For the text-containing cell, return its midpoint in [x, y] coordinate format. 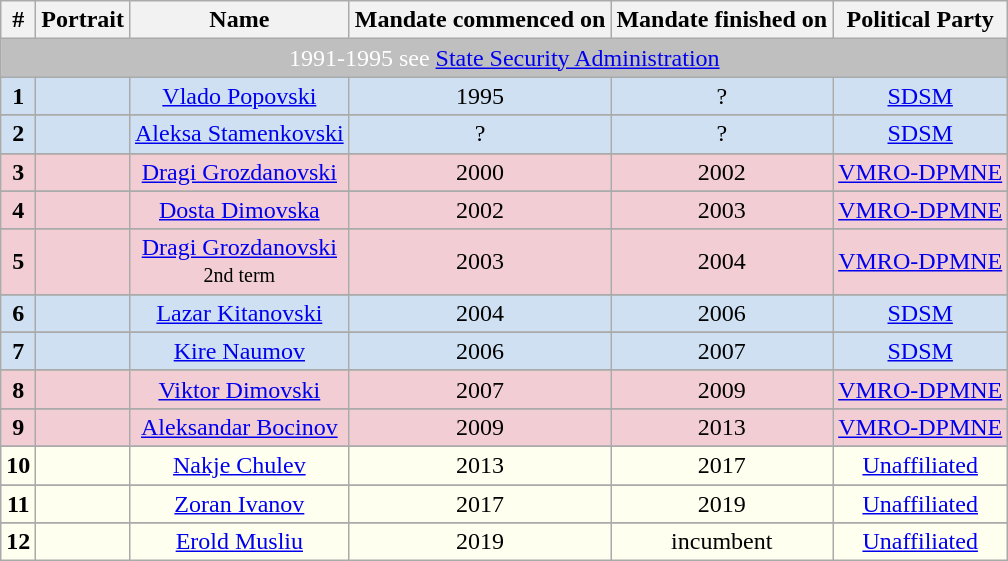
4 [18, 210]
Nakje Chulev [239, 465]
9 [18, 427]
Aleksandar Bocinov [239, 427]
3 [18, 172]
Portrait [83, 20]
6 [18, 313]
Viktor Dimovski [239, 389]
Dragi Grozdanovski 2nd term [239, 262]
Vlado Popovski [239, 96]
Name [239, 20]
5 [18, 262]
Mandate commenced on [480, 20]
2000 [480, 172]
Mandate finished on [722, 20]
12 [18, 542]
Dragi Grozdanovski [239, 172]
1995 [480, 96]
Aleksa Stamenkovski [239, 134]
incumbent [722, 542]
2 [18, 134]
Kire Naumov [239, 351]
Erold Musliu [239, 542]
Lazar Kitanovski [239, 313]
8 [18, 389]
1991-1995 see State Security Administration [504, 58]
# [18, 20]
10 [18, 465]
Dosta Dimovska [239, 210]
11 [18, 503]
1 [18, 96]
7 [18, 351]
Zoran Ivanov [239, 503]
Political Party [920, 20]
